Determine the (x, y) coordinate at the center of the cell enclosing the given text.  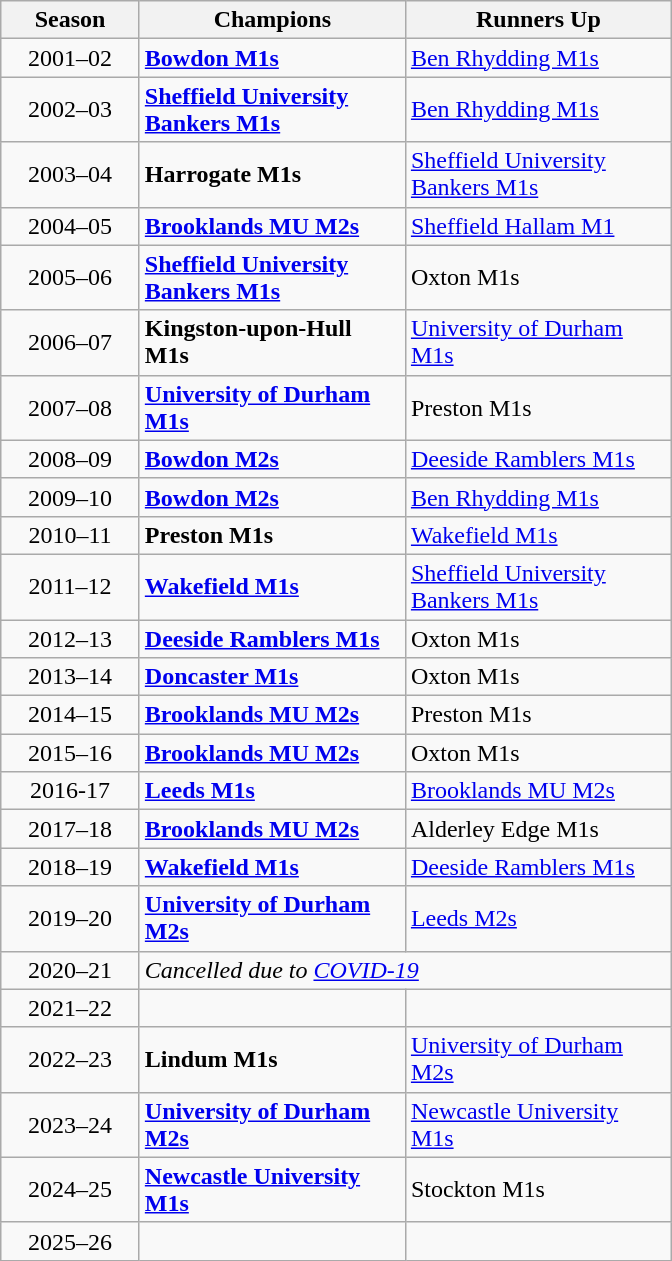
2010–11 (70, 535)
Sheffield Hallam M1 (538, 226)
2002–03 (70, 110)
2006–07 (70, 342)
2009–10 (70, 497)
Kingston-upon-Hull M1s (272, 342)
2003–04 (70, 174)
2015–16 (70, 753)
2019–20 (70, 918)
2007–08 (70, 408)
2021–22 (70, 1008)
2024–25 (70, 1190)
Stockton M1s (538, 1190)
2008–09 (70, 459)
Season (70, 20)
Cancelled due to COVID-19 (405, 970)
2012–13 (70, 639)
2001–02 (70, 58)
2020–21 (70, 970)
2011–12 (70, 586)
2005–06 (70, 278)
2013–14 (70, 677)
Lindum M1s (272, 1060)
Champions (272, 20)
2018–19 (70, 867)
Harrogate M1s (272, 174)
Runners Up (538, 20)
2017–18 (70, 829)
2016-17 (70, 791)
2023–24 (70, 1124)
Bowdon M1s (272, 58)
Alderley Edge M1s (538, 829)
2022–23 (70, 1060)
Leeds M1s (272, 791)
2014–15 (70, 715)
2004–05 (70, 226)
2025–26 (70, 1241)
Leeds M2s (538, 918)
Doncaster M1s (272, 677)
